Provide the [X, Y] coordinate of the cell's center where the given text is located.  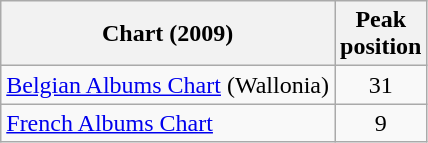
31 [380, 85]
Peakposition [380, 34]
Belgian Albums Chart (Wallonia) [168, 85]
9 [380, 123]
French Albums Chart [168, 123]
Chart (2009) [168, 34]
